Return [X, Y] of the center of cell containing provided text 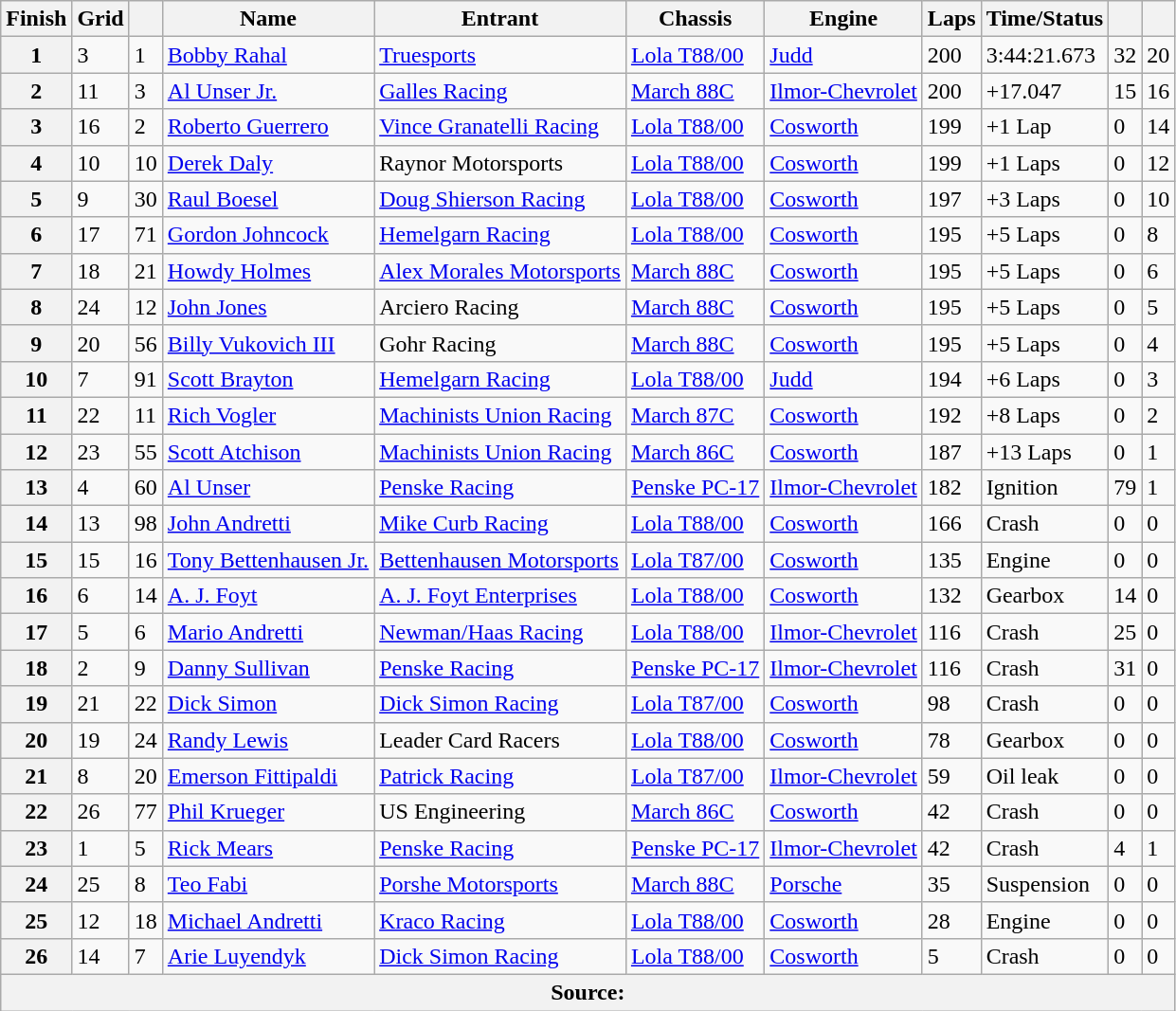
Al Unser [267, 488]
Name [267, 19]
Phil Krueger [267, 812]
91 [146, 379]
Vince Granatelli Racing [500, 127]
Entrant [500, 19]
A. J. Foyt [267, 596]
79 [1126, 488]
197 [951, 199]
John Andretti [267, 524]
Patrick Racing [500, 776]
Mike Curb Racing [500, 524]
31 [1126, 668]
Roberto Guerrero [267, 127]
Michael Andretti [267, 920]
Raynor Motorsports [500, 163]
Rick Mears [267, 848]
77 [146, 812]
35 [951, 884]
Al Unser Jr. [267, 91]
56 [146, 343]
+1 Laps [1044, 163]
Chassis [695, 19]
Suspension [1044, 884]
Grid [100, 19]
3:44:21.673 [1044, 55]
Galles Racing [500, 91]
+17.047 [1044, 91]
187 [951, 452]
Billy Vukovich III [267, 343]
Rich Vogler [267, 415]
A. J. Foyt Enterprises [500, 596]
135 [951, 560]
Emerson Fittipaldi [267, 776]
Danny Sullivan [267, 668]
+6 Laps [1044, 379]
132 [951, 596]
182 [951, 488]
Dick Simon [267, 704]
Derek Daly [267, 163]
32 [1126, 55]
Porshe Motorsports [500, 884]
192 [951, 415]
Time/Status [1044, 19]
+8 Laps [1044, 415]
Ignition [1044, 488]
28 [951, 920]
Leader Card Racers [500, 740]
Randy Lewis [267, 740]
71 [146, 235]
Tony Bettenhausen Jr. [267, 560]
John Jones [267, 307]
Doug Shierson Racing [500, 199]
+3 Laps [1044, 199]
Bobby Rahal [267, 55]
194 [951, 379]
55 [146, 452]
59 [951, 776]
+13 Laps [1044, 452]
Raul Boesel [267, 199]
Finish [36, 19]
Arie Luyendyk [267, 956]
Laps [951, 19]
Arciero Racing [500, 307]
Gordon Johncock [267, 235]
Scott Atchison [267, 452]
Howdy Holmes [267, 271]
Gohr Racing [500, 343]
US Engineering [500, 812]
166 [951, 524]
Kraco Racing [500, 920]
Porsche [843, 884]
Newman/Haas Racing [500, 632]
Source: [588, 992]
78 [951, 740]
Bettenhausen Motorsports [500, 560]
30 [146, 199]
Scott Brayton [267, 379]
60 [146, 488]
Truesports [500, 55]
Teo Fabi [267, 884]
Alex Morales Motorsports [500, 271]
March 87C [695, 415]
+1 Lap [1044, 127]
Mario Andretti [267, 632]
Oil leak [1044, 776]
